From the cell containing the given text, extract its center point as [x, y] coordinate. 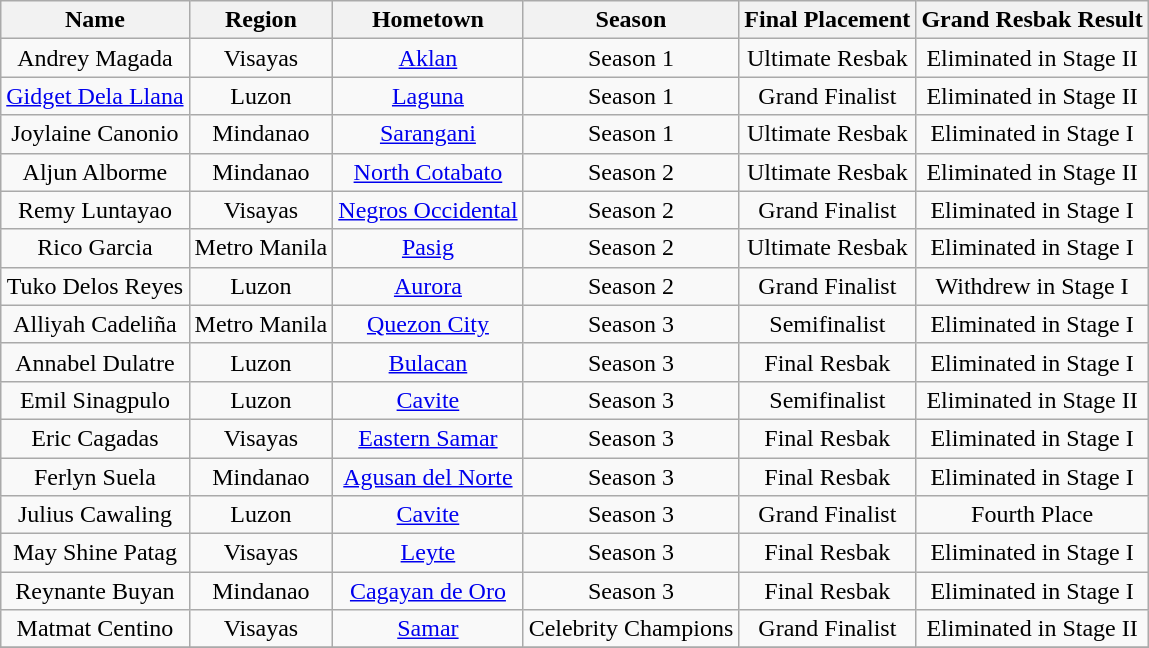
Region [261, 20]
Grand Resbak Result [1032, 20]
Negros Occidental [428, 210]
Matmat Centino [95, 629]
Final Placement [828, 20]
Eric Cagadas [95, 438]
Samar [428, 629]
Pasig [428, 248]
Aljun Alborme [95, 172]
Ferlyn Suela [95, 477]
Bulacan [428, 362]
Celebrity Champions [631, 629]
Alliyah Cadeliña [95, 324]
North Cotabato [428, 172]
Tuko Delos Reyes [95, 286]
Gidget Dela Llana [95, 96]
Season [631, 20]
Eastern Samar [428, 438]
Annabel Dulatre [95, 362]
Cagayan de Oro [428, 591]
Aurora [428, 286]
Withdrew in Stage I [1032, 286]
Reynante Buyan [95, 591]
Hometown [428, 20]
Name [95, 20]
Andrey Magada [95, 58]
May Shine Patag [95, 553]
Sarangani [428, 134]
Remy Luntayao [95, 210]
Aklan [428, 58]
Joylaine Canonio [95, 134]
Julius Cawaling [95, 515]
Rico Garcia [95, 248]
Leyte [428, 553]
Laguna [428, 96]
Agusan del Norte [428, 477]
Fourth Place [1032, 515]
Quezon City [428, 324]
Emil Sinagpulo [95, 400]
